Extract the [X, Y] coordinate from the center of the cell holding the provided text.  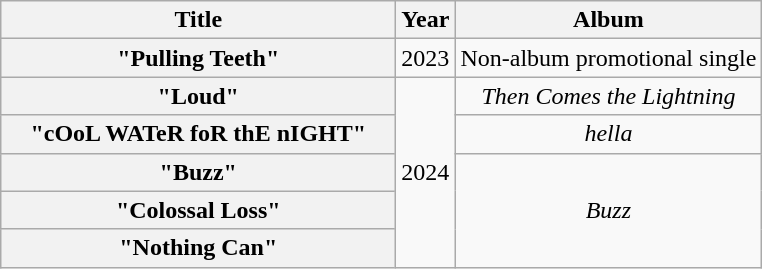
Then Comes the Lightning [608, 96]
Title [198, 20]
2023 [426, 58]
Year [426, 20]
"Nothing Can" [198, 248]
Non-album promotional single [608, 58]
Album [608, 20]
"Pulling Teeth" [198, 58]
"Buzz" [198, 172]
"Loud" [198, 96]
"Colossal Loss" [198, 210]
hella [608, 134]
"cOoL WATeR foR thE nIGHT" [198, 134]
Buzz [608, 210]
2024 [426, 172]
